Return (X, Y) of the center of cell containing provided text 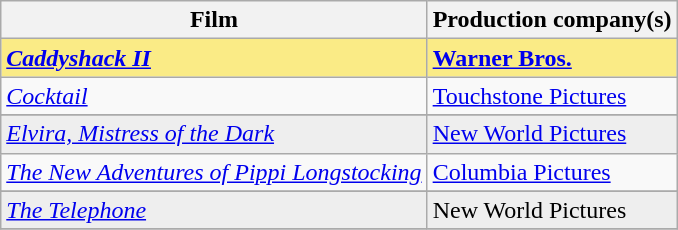
Columbia Pictures (552, 172)
The Telephone (214, 210)
Film (214, 20)
Cocktail (214, 96)
Production company(s) (552, 20)
Warner Bros. (552, 58)
Touchstone Pictures (552, 96)
The New Adventures of Pippi Longstocking (214, 172)
Caddyshack II (214, 58)
Elvira, Mistress of the Dark (214, 134)
